Search for the cell housing the specified text and yield its [X, Y] center coordinate. 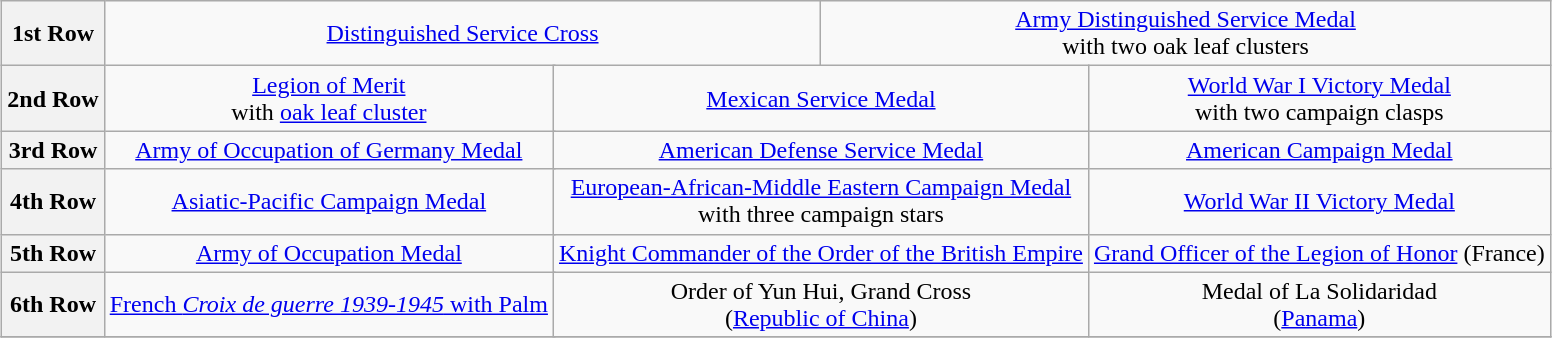
European-African-Middle Eastern Campaign Medal with three campaign stars [820, 202]
World War I Victory Medal with two campaign clasps [1319, 98]
2nd Row [53, 98]
Medal of La Solidaridad (Panama) [1319, 304]
Army Distinguished Service Medal with two oak leaf clusters [1186, 34]
Knight Commander of the Order of the British Empire [820, 253]
Order of Yun Hui, Grand Cross (Republic of China) [820, 304]
5th Row [53, 253]
Army of Occupation Medal [328, 253]
Distinguished Service Cross [462, 34]
French Croix de guerre 1939-1945 with Palm [328, 304]
Grand Officer of the Legion of Honor (France) [1319, 253]
American Campaign Medal [1319, 150]
World War II Victory Medal [1319, 202]
American Defense Service Medal [820, 150]
Asiatic-Pacific Campaign Medal [328, 202]
1st Row [53, 34]
4th Row [53, 202]
3rd Row [53, 150]
6th Row [53, 304]
Legion of Meritwith oak leaf cluster [328, 98]
Army of Occupation of Germany Medal [328, 150]
Mexican Service Medal [820, 98]
